Return (x, y) of the center of cell containing provided text 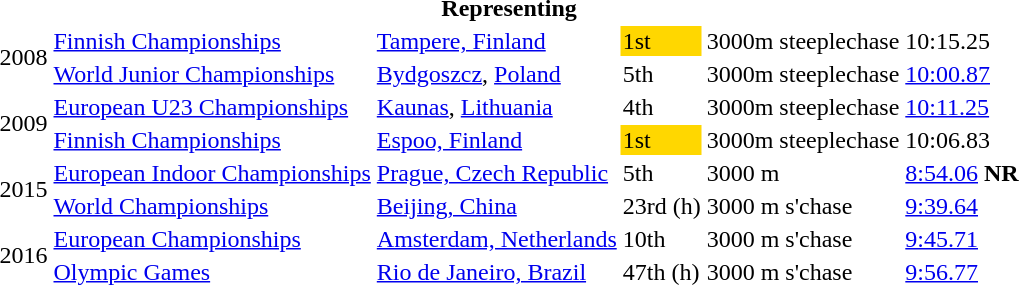
4th (662, 107)
Amsterdam, Netherlands (496, 239)
Beijing, China (496, 206)
23rd (h) (662, 206)
World Championships (212, 206)
3000 m (803, 173)
World Junior Championships (212, 74)
Kaunas, Lithuania (496, 107)
Bydgoszcz, Poland (496, 74)
European Indoor Championships (212, 173)
Prague, Czech Republic (496, 173)
European Championships (212, 239)
10th (662, 239)
European U23 Championships (212, 107)
Espoo, Finland (496, 140)
Tampere, Finland (496, 41)
